From the cell containing the given text, extract its center point as (x, y) coordinate. 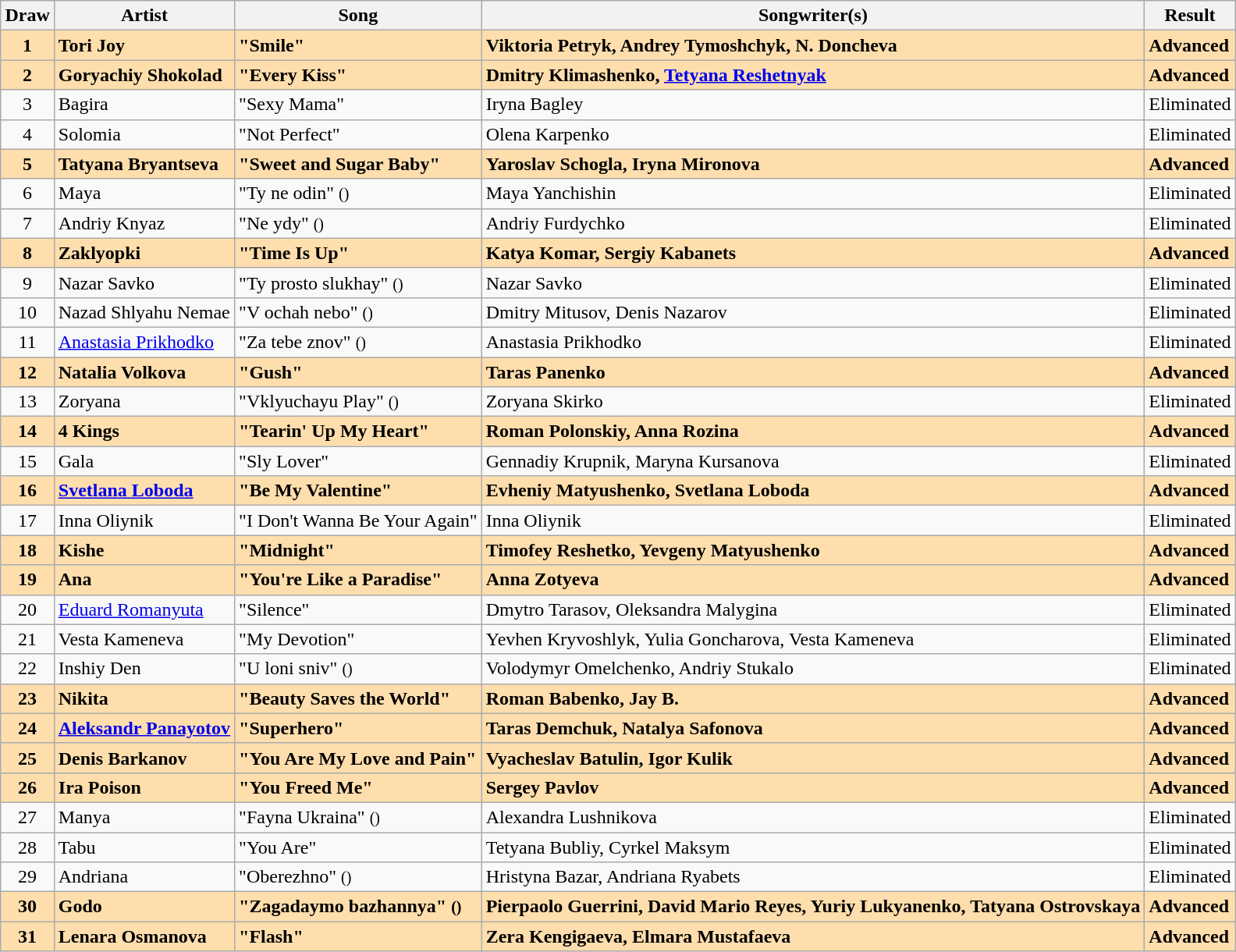
Draw (27, 16)
Andriy Furdychko (813, 223)
"U loni sniv" () (359, 669)
Denis Barkanov (144, 758)
Godo (144, 907)
Nikita (144, 698)
"Flash" (359, 936)
"Superhero" (359, 728)
Songwriter(s) (813, 16)
20 (27, 609)
Dmytro Tarasov, Oleksandra Malygina (813, 609)
Alexandra Lushnikova (813, 817)
Maya (144, 194)
26 (27, 787)
Tabu (144, 847)
Gennadiy Krupnik, Maryna Kursanova (813, 461)
Gala (144, 461)
"Beauty Saves the World" (359, 698)
4 Kings (144, 432)
12 (27, 372)
"Fayna Ukraina" () (359, 817)
Yaroslav Schogla, Iryna Mironova (813, 164)
Taras Demchuk, Natalya Safonova (813, 728)
8 (27, 253)
"Be My Valentine" (359, 491)
Artist (144, 16)
Taras Panenko (813, 372)
Svetlana Loboda (144, 491)
"Vklyuchayu Play" () (359, 402)
"My Devotion" (359, 639)
"You Freed Me" (359, 787)
Zera Kengigaeva, Elmara Mustafaeva (813, 936)
Zaklyopki (144, 253)
Pierpaolo Guerrini, David Mario Reyes, Yuriy Lukyanenko, Tatyana Ostrovskaya (813, 907)
"Sexy Mama" (359, 105)
Natalia Volkova (144, 372)
"You're Like a Paradise" (359, 580)
11 (27, 342)
2 (27, 75)
"Ty prosto slukhay" () (359, 282)
"Zagadaymo bazhannya" () (359, 907)
15 (27, 461)
Eduard Romanyuta (144, 609)
Result (1190, 16)
10 (27, 312)
30 (27, 907)
"Ne ydy" () (359, 223)
Anna Zotyeva (813, 580)
"Ty ne odin" () (359, 194)
5 (27, 164)
"Tearin' Up My Heart" (359, 432)
"Sweet and Sugar Baby" (359, 164)
"Smile" (359, 45)
"Time Is Up" (359, 253)
27 (27, 817)
14 (27, 432)
22 (27, 669)
9 (27, 282)
21 (27, 639)
Dmitry Klimashenko, Tetyana Reshetnyak (813, 75)
Andriy Knyaz (144, 223)
Iryna Bagley (813, 105)
Nazad Shlyahu Nemae (144, 312)
19 (27, 580)
Ira Poison (144, 787)
Roman Polonskiy, Anna Rozina (813, 432)
Song (359, 16)
"You Are" (359, 847)
Inshiy Den (144, 669)
"Midnight" (359, 550)
Vyacheslav Batulin, Igor Kulik (813, 758)
Lenara Osmanova (144, 936)
Solomia (144, 134)
Zoryana Skirko (813, 402)
Hristyna Bazar, Andriana Ryabets (813, 877)
"You Are My Love and Pain" (359, 758)
6 (27, 194)
28 (27, 847)
Sergey Pavlov (813, 787)
3 (27, 105)
18 (27, 550)
"Not Perfect" (359, 134)
4 (27, 134)
Volodymyr Omelchenko, Andriy Stukalo (813, 669)
"Gush" (359, 372)
Tatyana Bryantseva (144, 164)
"Every Kiss" (359, 75)
Tetyana Bubliy, Cyrkel Maksym (813, 847)
23 (27, 698)
Ana (144, 580)
Manya (144, 817)
Evheniy Matyushenko, Svetlana Loboda (813, 491)
Timofey Reshetko, Yevgeny Matyushenko (813, 550)
Viktoria Petryk, Andrey Tymoshchyk, N. Doncheva (813, 45)
17 (27, 520)
Andriana (144, 877)
Kishe (144, 550)
Goryachiy Shokolad (144, 75)
"Silence" (359, 609)
Bagira (144, 105)
"Sly Lover" (359, 461)
Tori Joy (144, 45)
Olena Karpenko (813, 134)
Roman Babenko, Jay B. (813, 698)
"V ochah nebo" () (359, 312)
24 (27, 728)
Aleksandr Panayotov (144, 728)
Zoryana (144, 402)
"I Don't Wanna Be Your Again" (359, 520)
"Za tebe znov" () (359, 342)
7 (27, 223)
"Oberezhno" () (359, 877)
29 (27, 877)
Dmitry Mitusov, Denis Nazarov (813, 312)
16 (27, 491)
Yevhen Kryvoshlyk, Yulia Goncharova, Vesta Kameneva (813, 639)
Katya Komar, Sergiy Kabanets (813, 253)
Vesta Kameneva (144, 639)
1 (27, 45)
31 (27, 936)
Maya Yanchishin (813, 194)
25 (27, 758)
13 (27, 402)
